Search for the cell housing the specified text and yield its [X, Y] center coordinate. 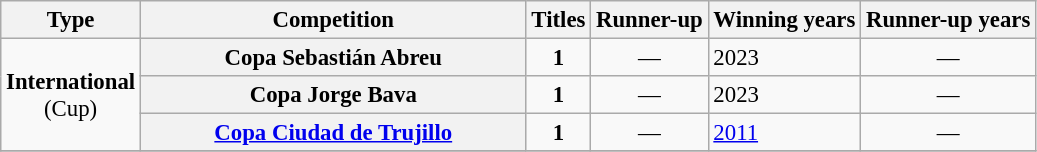
Copa Ciudad de Trujillo [333, 133]
Runner-up [650, 20]
2011 [784, 133]
Competition [333, 20]
Winning years [784, 20]
Copa Jorge Bava [333, 95]
Type [71, 20]
Titles [558, 20]
International(Cup) [71, 96]
Copa Sebastián Abreu [333, 58]
Runner-up years [948, 20]
